From the cell containing the given text, extract its center point as (x, y) coordinate. 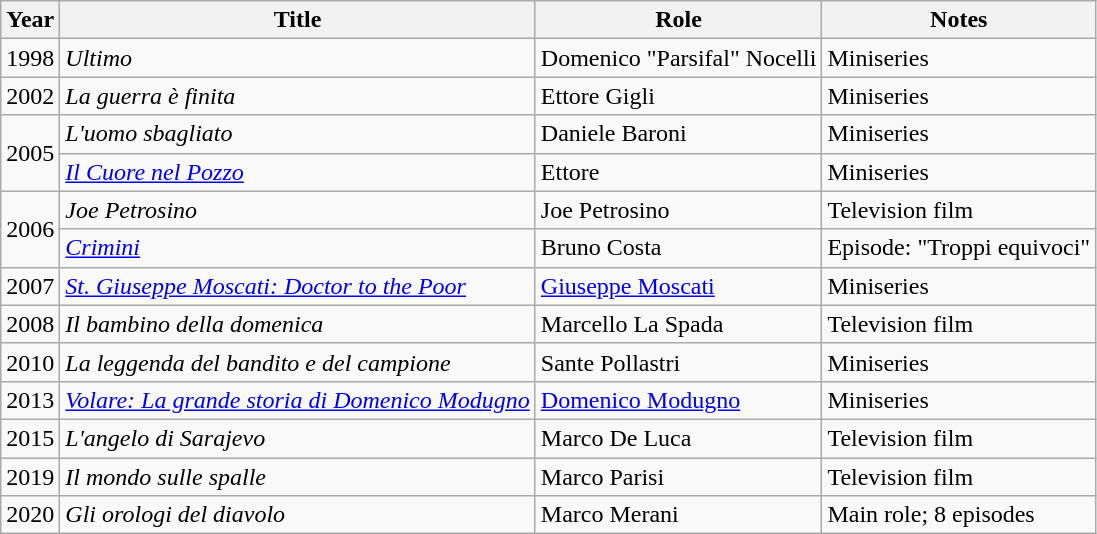
1998 (30, 58)
Bruno Costa (678, 248)
Daniele Baroni (678, 134)
2013 (30, 400)
Role (678, 20)
Il Cuore nel Pozzo (298, 172)
Il mondo sulle spalle (298, 477)
Marco Merani (678, 515)
Notes (959, 20)
2008 (30, 324)
Year (30, 20)
Gli orologi del diavolo (298, 515)
La leggenda del bandito e del campione (298, 362)
2007 (30, 286)
La guerra è finita (298, 96)
2015 (30, 438)
2005 (30, 153)
Ultimo (298, 58)
St. Giuseppe Moscati: Doctor to the Poor (298, 286)
Crimini (298, 248)
2002 (30, 96)
2019 (30, 477)
2006 (30, 229)
2010 (30, 362)
Sante Pollastri (678, 362)
Ettore (678, 172)
Domenico Modugno (678, 400)
Main role; 8 episodes (959, 515)
Marco Parisi (678, 477)
Ettore Gigli (678, 96)
Volare: La grande storia di Domenico Modugno (298, 400)
Giuseppe Moscati (678, 286)
Domenico "Parsifal" Nocelli (678, 58)
Episode: "Troppi equivoci" (959, 248)
L'uomo sbagliato (298, 134)
Title (298, 20)
Marco De Luca (678, 438)
2020 (30, 515)
Marcello La Spada (678, 324)
Il bambino della domenica (298, 324)
L'angelo di Sarajevo (298, 438)
